Capture the cell that displays the provided text and extract its [x, y] central coordinate. 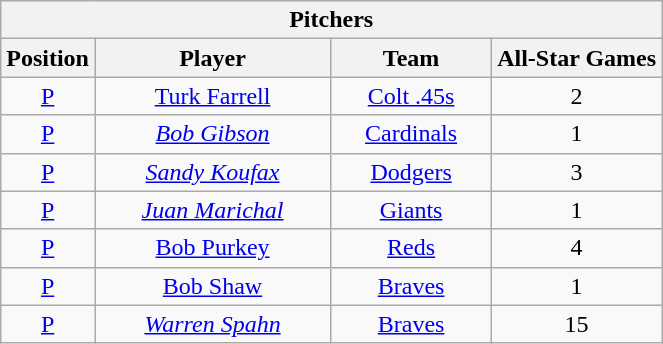
2 [577, 96]
Position [48, 58]
Sandy Koufax [212, 172]
Dodgers [412, 172]
All-Star Games [577, 58]
Cardinals [412, 134]
Team [412, 58]
Colt .45s [412, 96]
Bob Shaw [212, 286]
Juan Marichal [212, 210]
Player [212, 58]
3 [577, 172]
Bob Purkey [212, 248]
15 [577, 324]
Warren Spahn [212, 324]
Turk Farrell [212, 96]
Giants [412, 210]
Bob Gibson [212, 134]
4 [577, 248]
Reds [412, 248]
Pitchers [332, 20]
